Detect which cell encompasses the target text, then output its (X, Y) center coordinate. 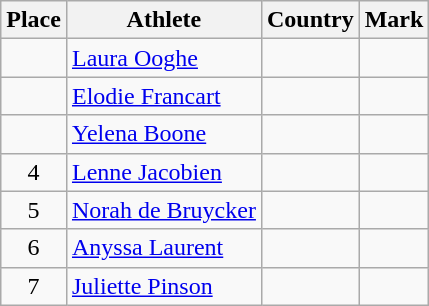
Juliette Pinson (164, 286)
Laura Ooghe (164, 58)
6 (34, 248)
7 (34, 286)
Place (34, 20)
Athlete (164, 20)
Anyssa Laurent (164, 248)
Norah de Bruycker (164, 210)
Elodie Francart (164, 96)
Mark (394, 20)
Lenne Jacobien (164, 172)
Country (310, 20)
5 (34, 210)
Yelena Boone (164, 134)
4 (34, 172)
